Identify which cell holds the provided text, then report its [X, Y] central coordinate. 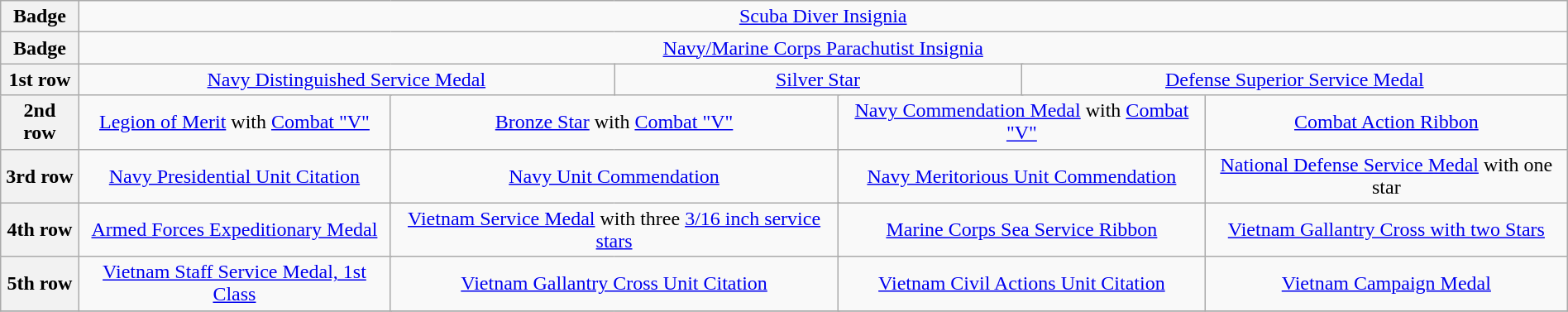
Marine Corps Sea Service Ribbon [1021, 230]
Vietnam Staff Service Medal, 1st Class [235, 283]
Combat Action Ribbon [1386, 122]
Vietnam Campaign Medal [1386, 283]
3rd row [40, 175]
Legion of Merit with Combat "V" [235, 122]
Vietnam Gallantry Cross with two Stars [1386, 230]
Navy Meritorious Unit Commendation [1021, 175]
Scuba Diver Insignia [823, 17]
Navy Distinguished Service Medal [346, 79]
Navy Commendation Medal with Combat "V" [1021, 122]
Navy Unit Commendation [614, 175]
National Defense Service Medal with one star [1386, 175]
5th row [40, 283]
2nd row [40, 122]
Bronze Star with Combat "V" [614, 122]
Vietnam Service Medal with three 3/16 inch service stars [614, 230]
Navy/Marine Corps Parachutist Insignia [823, 48]
Armed Forces Expeditionary Medal [235, 230]
Vietnam Gallantry Cross Unit Citation [614, 283]
1st row [40, 79]
Defense Superior Service Medal [1294, 79]
Vietnam Civil Actions Unit Citation [1021, 283]
Navy Presidential Unit Citation [235, 175]
4th row [40, 230]
Silver Star [819, 79]
